Determine the [x, y] coordinate at the center of the cell enclosing the given text.  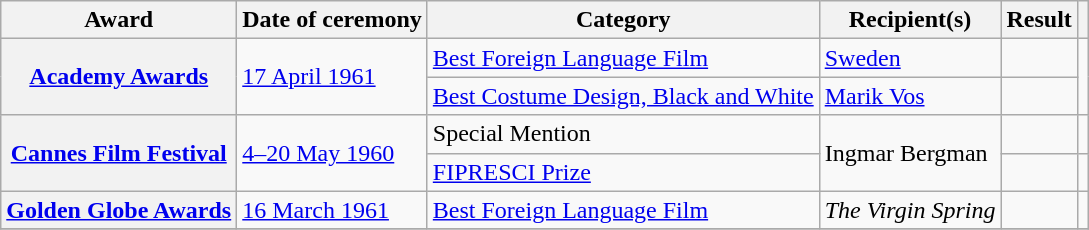
Ingmar Bergman [910, 153]
The Virgin Spring [910, 210]
Academy Awards [119, 77]
Cannes Film Festival [119, 153]
Marik Vos [910, 96]
Category [623, 20]
Date of ceremony [332, 20]
Special Mention [623, 134]
4–20 May 1960 [332, 153]
Best Costume Design, Black and White [623, 96]
Result [1039, 20]
16 March 1961 [332, 210]
17 April 1961 [332, 77]
FIPRESCI Prize [623, 172]
Award [119, 20]
Recipient(s) [910, 20]
Sweden [910, 58]
Golden Globe Awards [119, 210]
